Extract the [X, Y] coordinate from the center of the cell holding the provided text.  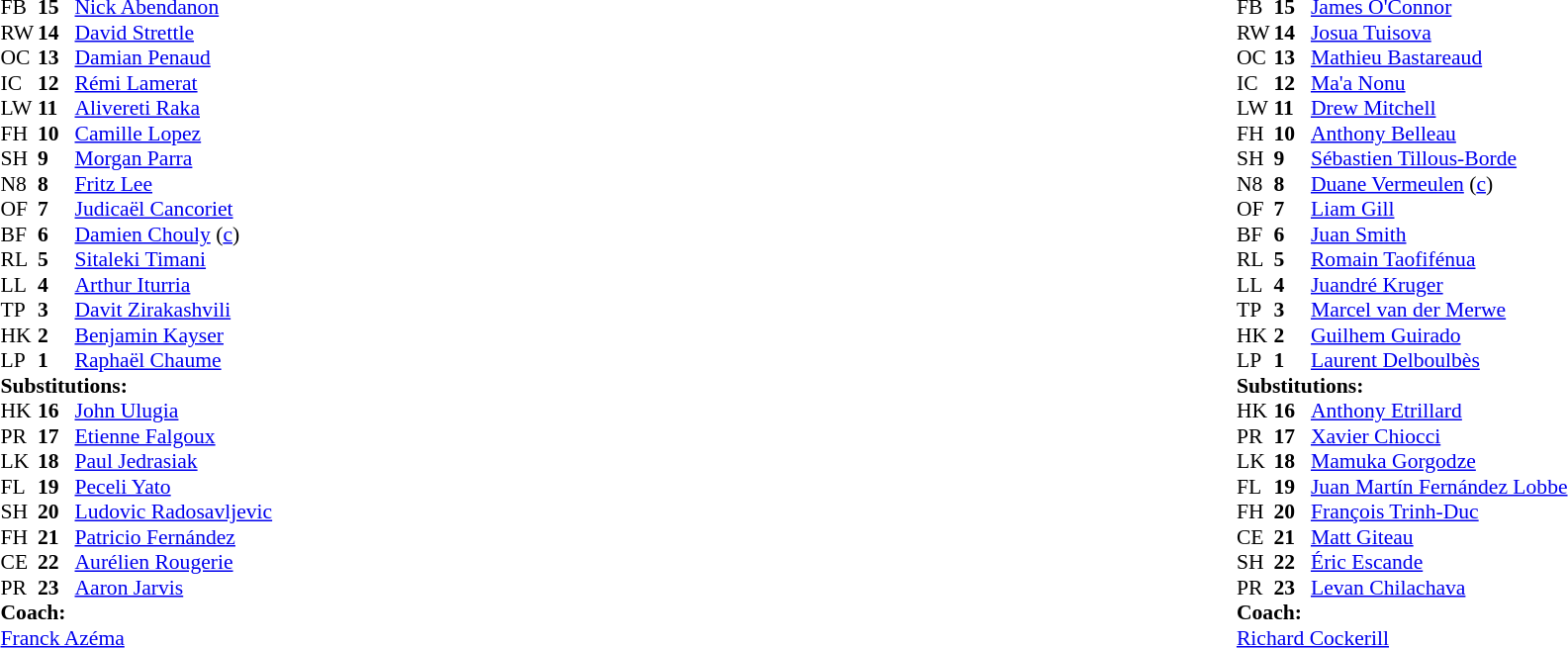
John Ulugia [174, 411]
Damian Penaud [174, 58]
Morgan Parra [174, 159]
Mamuka Gorgodze [1439, 462]
Fritz Lee [174, 184]
Damien Chouly (c) [174, 234]
Matt Giteau [1439, 537]
Arthur Iturria [174, 285]
Mathieu Bastareaud [1439, 58]
Sitaleki Timani [174, 260]
Laurent Delboulbès [1439, 361]
Rémi Lamerat [174, 83]
Alivereti Raka [174, 108]
Judicaël Cancoriet [174, 209]
Anthony Etrillard [1439, 411]
Aaron Jarvis [174, 588]
Liam Gill [1439, 209]
Josua Tuisova [1439, 33]
Patricio Fernández [174, 537]
Xavier Chiocci [1439, 436]
Aurélien Rougerie [174, 563]
Romain Taofifénua [1439, 260]
François Trinh-Duc [1439, 511]
Juan Smith [1439, 234]
Ludovic Radosavljevic [174, 511]
David Strettle [174, 33]
Marcel van der Merwe [1439, 310]
Etienne Falgoux [174, 436]
Guilhem Guirado [1439, 335]
Benjamin Kayser [174, 335]
Sébastien Tillous-Borde [1439, 159]
Anthony Belleau [1439, 134]
Ma'a Nonu [1439, 83]
Juan Martín Fernández Lobbe [1439, 487]
Raphaël Chaume [174, 361]
Duane Vermeulen (c) [1439, 184]
Peceli Yato [174, 487]
Juandré Kruger [1439, 285]
Drew Mitchell [1439, 108]
Levan Chilachava [1439, 588]
Davit Zirakashvili [174, 310]
Paul Jedrasiak [174, 462]
Camille Lopez [174, 134]
Éric Escande [1439, 563]
